Extract the (X, Y) coordinate from the center of the cell holding the provided text.  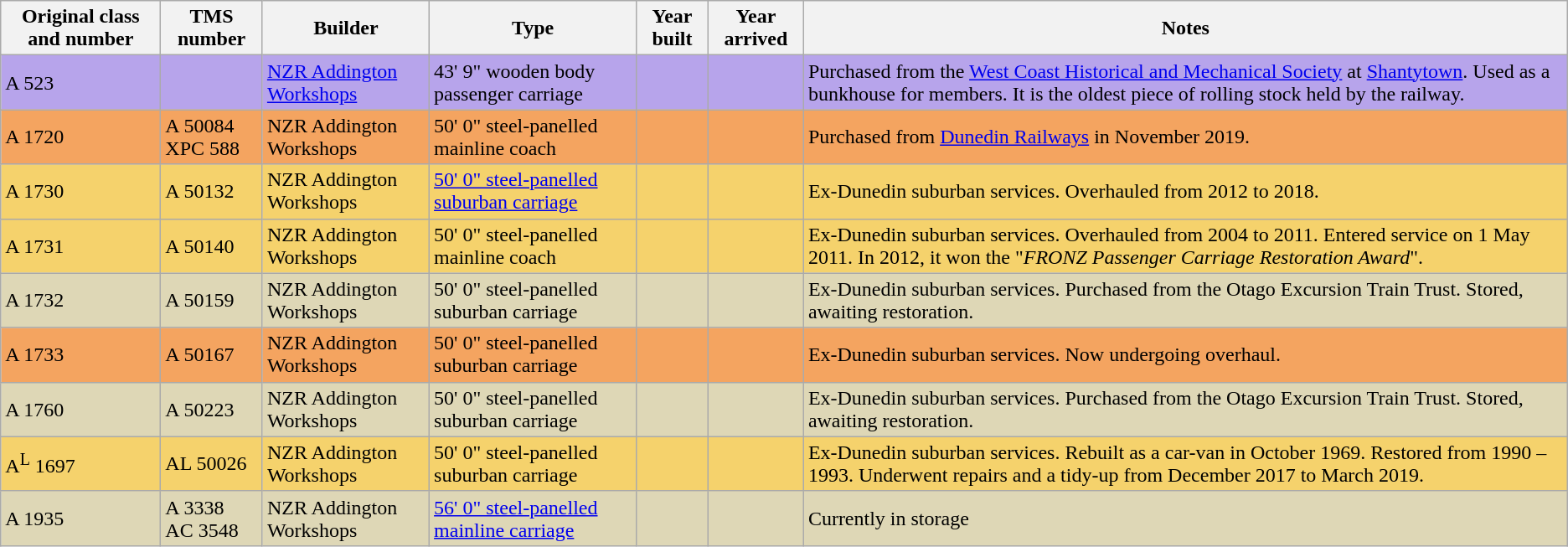
TMS number (212, 28)
A 1732 (80, 300)
A 1733 (80, 355)
Type (533, 28)
Ex-Dunedin suburban services. Overhauled from 2012 to 2018. (1185, 191)
Notes (1185, 28)
Builder (345, 28)
Ex-Dunedin suburban services. Now undergoing overhaul. (1185, 355)
A 50132 (212, 191)
AL 1697 (80, 464)
A 50084XPC 588 (212, 137)
A 50223 (212, 409)
A 50159 (212, 300)
A 50167 (212, 355)
56' 0" steel-panelled mainline carriage (533, 518)
Purchased from Dunedin Railways in November 2019. (1185, 137)
AL 50026 (212, 464)
A 1720 (80, 137)
Year built (672, 28)
A 1730 (80, 191)
A 50140 (212, 246)
A 1731 (80, 246)
A 3338AC 3548 (212, 518)
A 523 (80, 82)
43' 9" wooden body passenger carriage (533, 82)
A 1760 (80, 409)
Year arrived (756, 28)
Original class and number (80, 28)
Currently in storage (1185, 518)
A 1935 (80, 518)
